Output the [x, y] coordinate of the center of the cell containing the given text.  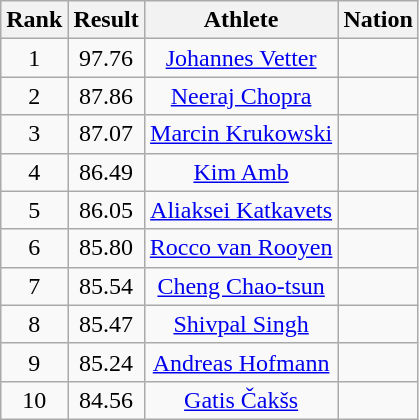
Neeraj Chopra [241, 96]
Nation [378, 20]
7 [34, 286]
10 [34, 400]
3 [34, 134]
6 [34, 248]
85.24 [106, 362]
Result [106, 20]
Athlete [241, 20]
Gatis Čakšs [241, 400]
84.56 [106, 400]
87.86 [106, 96]
85.54 [106, 286]
5 [34, 210]
Rank [34, 20]
97.76 [106, 58]
4 [34, 172]
86.49 [106, 172]
Rocco van Rooyen [241, 248]
Aliaksei Katkavets [241, 210]
9 [34, 362]
86.05 [106, 210]
85.47 [106, 324]
8 [34, 324]
Andreas Hofmann [241, 362]
Cheng Chao-tsun [241, 286]
Marcin Krukowski [241, 134]
Kim Amb [241, 172]
85.80 [106, 248]
Johannes Vetter [241, 58]
Shivpal Singh [241, 324]
87.07 [106, 134]
1 [34, 58]
2 [34, 96]
